For the text-containing cell, return its midpoint in (X, Y) coordinate format. 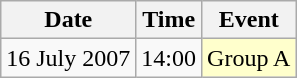
Time (169, 20)
16 July 2007 (68, 58)
14:00 (169, 58)
Event (249, 20)
Group A (249, 58)
Date (68, 20)
